Provide the (X, Y) coordinate of the cell's center where the given text is located.  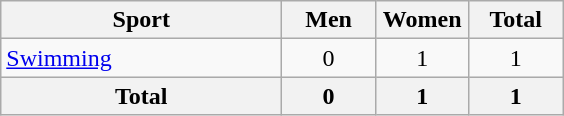
Women (422, 20)
Swimming (142, 58)
Men (329, 20)
Sport (142, 20)
